Return (X, Y) of the center of cell containing provided text 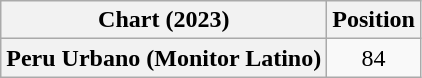
Position (374, 20)
Chart (2023) (164, 20)
84 (374, 58)
Peru Urbano (Monitor Latino) (164, 58)
